Find where the given text appears and provide that cell's center as [X, Y] coordinate. 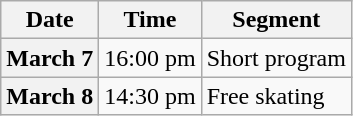
14:30 pm [150, 96]
Short program [276, 58]
16:00 pm [150, 58]
Segment [276, 20]
Time [150, 20]
March 8 [50, 96]
Free skating [276, 96]
Date [50, 20]
March 7 [50, 58]
